Pinpoint the cell where the given text exists, returning its (X, Y) midpoint coordinate. 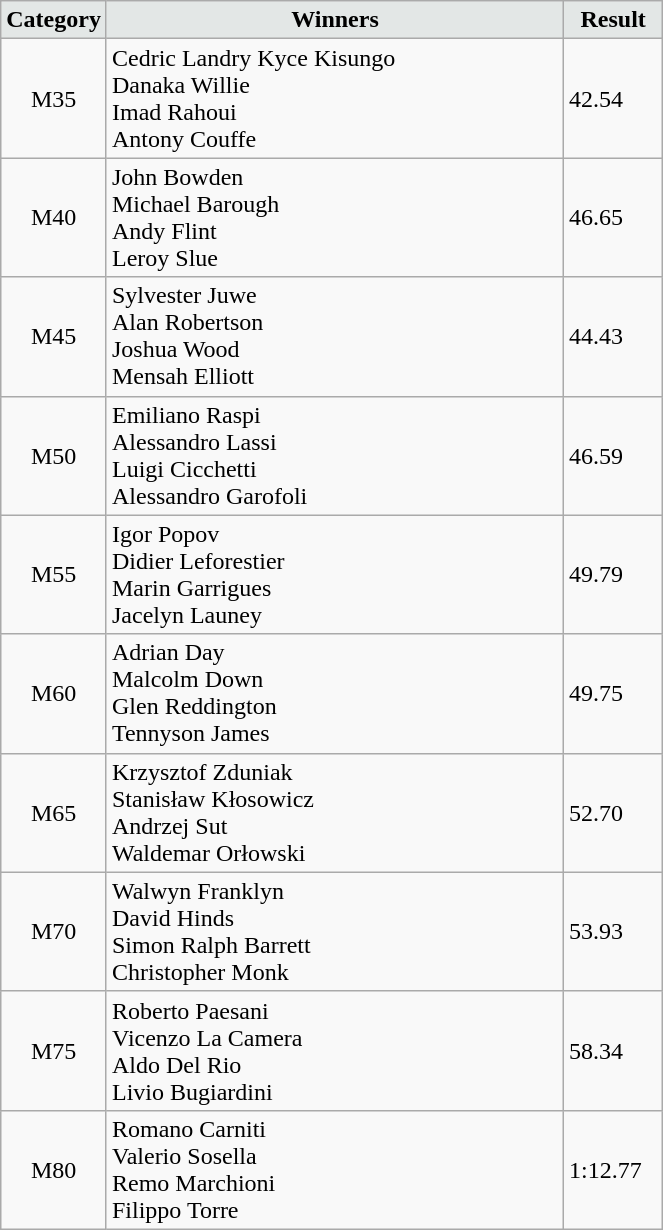
Sylvester Juwe Alan Robertson Joshua Wood Mensah Elliott (334, 336)
42.54 (614, 98)
52.70 (614, 812)
Winners (334, 20)
Krzysztof Zduniak Stanisław Kłosowicz Andrzej Sut Waldemar Orłowski (334, 812)
John Bowden Michael Barough Andy Flint Leroy Slue (334, 218)
M65 (54, 812)
1:12.77 (614, 1170)
Walwyn Franklyn David Hinds Simon Ralph Barrett Christopher Monk (334, 932)
M70 (54, 932)
46.59 (614, 456)
M50 (54, 456)
Romano Carniti Valerio Sosella Remo Marchioni Filippo Torre (334, 1170)
46.65 (614, 218)
49.79 (614, 574)
Adrian Day Malcolm DownGlen Reddington Tennyson James (334, 694)
44.43 (614, 336)
Cedric Landry Kyce Kisungo Danaka Willie Imad Rahoui Antony Couffe (334, 98)
53.93 (614, 932)
M45 (54, 336)
Roberto Paesani Vicenzo La Camera Aldo Del Rio Livio Bugiardini (334, 1050)
58.34 (614, 1050)
M35 (54, 98)
49.75 (614, 694)
M40 (54, 218)
Igor Popov Didier Leforestier Marin Garrigues Jacelyn Launey (334, 574)
Emiliano Raspi Alessandro Lassi Luigi Cicchetti Alessandro Garofoli (334, 456)
M55 (54, 574)
Category (54, 20)
M80 (54, 1170)
M75 (54, 1050)
Result (614, 20)
M60 (54, 694)
